Capture the cell that displays the provided text and extract its [X, Y] central coordinate. 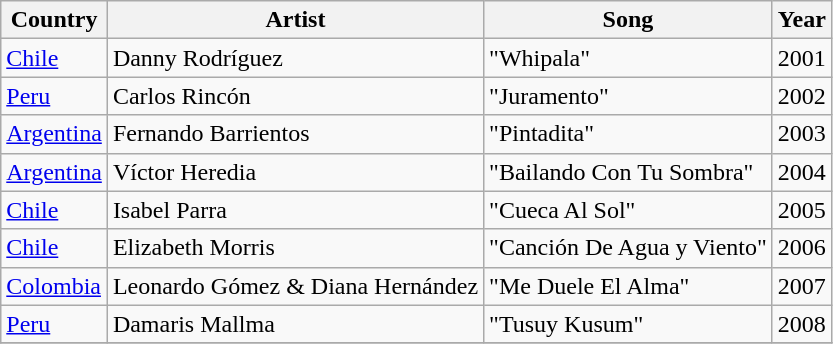
Isabel Parra [295, 210]
Danny Rodríguez [295, 58]
2003 [802, 134]
2006 [802, 248]
2002 [802, 96]
Elizabeth Morris [295, 248]
2001 [802, 58]
2005 [802, 210]
"Bailando Con Tu Sombra" [628, 172]
Fernando Barrientos [295, 134]
"Juramento" [628, 96]
Artist [295, 20]
"Tusuy Kusum" [628, 324]
Year [802, 20]
Song [628, 20]
"Cueca Al Sol" [628, 210]
Víctor Heredia [295, 172]
"Pintadita" [628, 134]
2008 [802, 324]
2004 [802, 172]
"Canción De Agua y Viento" [628, 248]
Carlos Rincón [295, 96]
Country [54, 20]
Leonardo Gómez & Diana Hernández [295, 286]
"Whipala" [628, 58]
2007 [802, 286]
Colombia [54, 286]
Damaris Mallma [295, 324]
"Me Duele El Alma" [628, 286]
